For the text-containing cell, return its midpoint in (X, Y) coordinate format. 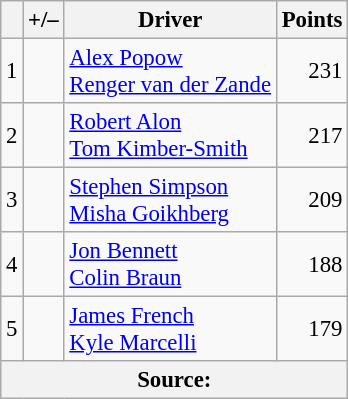
Driver (170, 20)
Points (312, 20)
217 (312, 136)
179 (312, 330)
188 (312, 264)
Robert Alon Tom Kimber-Smith (170, 136)
5 (12, 330)
Alex Popow Renger van der Zande (170, 72)
231 (312, 72)
Stephen Simpson Misha Goikhberg (170, 200)
2 (12, 136)
209 (312, 200)
Jon Bennett Colin Braun (170, 264)
3 (12, 200)
+/– (44, 20)
1 (12, 72)
James French Kyle Marcelli (170, 330)
4 (12, 264)
